Find where the given text appears and provide that cell's center as [x, y] coordinate. 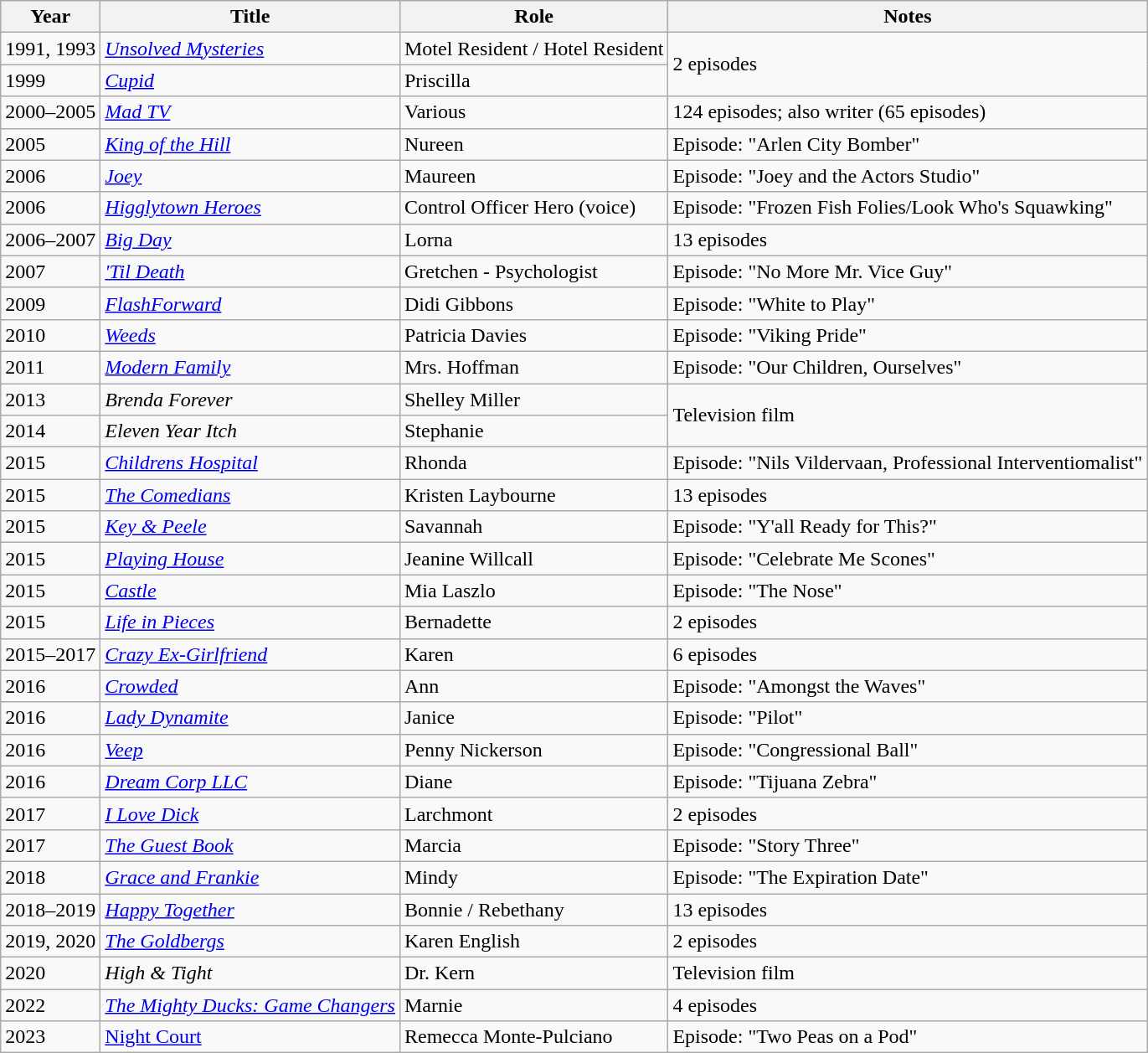
Kristen Laybourne [533, 495]
Dr. Kern [533, 973]
I Love Dick [250, 813]
Karen [533, 654]
Key & Peele [250, 527]
Veep [250, 750]
Rhonda [533, 463]
Mia Laszlo [533, 591]
King of the Hill [250, 144]
Lady Dynamite [250, 718]
Motel Resident / Hotel Resident [533, 49]
Didi Gibbons [533, 303]
Marcia [533, 845]
Crowded [250, 686]
Higglytown Heroes [250, 208]
Patricia Davies [533, 335]
Mindy [533, 877]
Episode: "Pilot" [908, 718]
Episode: "Celebrate Me Scones" [908, 559]
Modern Family [250, 367]
Marnie [533, 1005]
Episode: "Two Peas on a Pod" [908, 1037]
Castle [250, 591]
Diane [533, 782]
Priscilla [533, 80]
2018 [50, 877]
Shelley Miller [533, 400]
Lorna [533, 240]
Ann [533, 686]
2018–2019 [50, 909]
Episode: "Frozen Fish Folies/Look Who's Squawking" [908, 208]
Episode: "Arlen City Bomber" [908, 144]
Episode: "Our Children, Ourselves" [908, 367]
Episode: "No More Mr. Vice Guy" [908, 271]
Night Court [250, 1037]
The Goldbergs [250, 942]
2023 [50, 1037]
2007 [50, 271]
Karen English [533, 942]
Life in Pieces [250, 622]
Jeanine Willcall [533, 559]
Episode: "White to Play" [908, 303]
1991, 1993 [50, 49]
Episode: "The Nose" [908, 591]
2005 [50, 144]
Control Officer Hero (voice) [533, 208]
Bernadette [533, 622]
Childrens Hospital [250, 463]
Nureen [533, 144]
Role [533, 17]
Remecca Monte-Pulciano [533, 1037]
Title [250, 17]
The Comedians [250, 495]
Cupid [250, 80]
Larchmont [533, 813]
2015–2017 [50, 654]
Grace and Frankie [250, 877]
Mad TV [250, 112]
1999 [50, 80]
Episode: "Tijuana Zebra" [908, 782]
FlashForward [250, 303]
2019, 2020 [50, 942]
2020 [50, 973]
Joey [250, 176]
Stephanie [533, 431]
2000–2005 [50, 112]
Episode: "Viking Pride" [908, 335]
6 episodes [908, 654]
Episode: "Story Three" [908, 845]
4 episodes [908, 1005]
Bonnie / Rebethany [533, 909]
Crazy Ex-Girlfriend [250, 654]
Episode: "Y'all Ready for This?" [908, 527]
124 episodes; also writer (65 episodes) [908, 112]
Eleven Year Itch [250, 431]
The Mighty Ducks: Game Changers [250, 1005]
2014 [50, 431]
Happy Together [250, 909]
Penny Nickerson [533, 750]
2009 [50, 303]
Janice [533, 718]
'Til Death [250, 271]
Dream Corp LLC [250, 782]
Various [533, 112]
Weeds [250, 335]
Maureen [533, 176]
Brenda Forever [250, 400]
2013 [50, 400]
Episode: "Nils Vildervaan, Professional Interventiomalist" [908, 463]
2006–2007 [50, 240]
Playing House [250, 559]
High & Tight [250, 973]
Big Day [250, 240]
Episode: "The Expiration Date" [908, 877]
The Guest Book [250, 845]
2022 [50, 1005]
Savannah [533, 527]
2010 [50, 335]
Unsolved Mysteries [250, 49]
Episode: "Congressional Ball" [908, 750]
Year [50, 17]
2011 [50, 367]
Mrs. Hoffman [533, 367]
Gretchen - Psychologist [533, 271]
Episode: "Amongst the Waves" [908, 686]
Episode: "Joey and the Actors Studio" [908, 176]
Notes [908, 17]
